Search for the cell housing the specified text and yield its [X, Y] center coordinate. 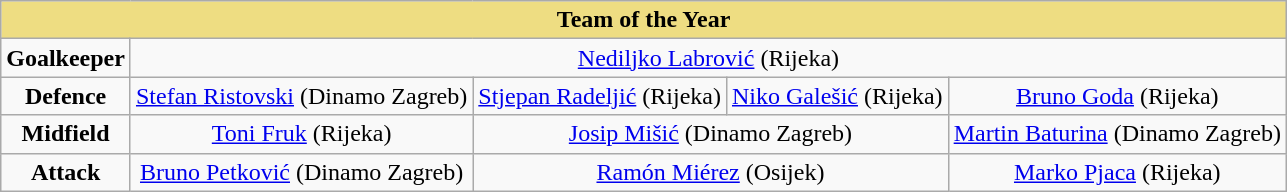
Attack [66, 172]
Midfield [66, 134]
Ramón Miérez (Osijek) [710, 172]
Josip Mišić (Dinamo Zagreb) [710, 134]
Marko Pjaca (Rijeka) [1117, 172]
Martin Baturina (Dinamo Zagreb) [1117, 134]
Team of the Year [644, 20]
Nediljko Labrović (Rijeka) [708, 58]
Bruno Goda (Rijeka) [1117, 96]
Defence [66, 96]
Bruno Petković (Dinamo Zagreb) [301, 172]
Toni Fruk (Rijeka) [301, 134]
Stjepan Radeljić (Rijeka) [600, 96]
Stefan Ristovski (Dinamo Zagreb) [301, 96]
Niko Galešić (Rijeka) [837, 96]
Goalkeeper [66, 58]
